For the text-containing cell, return its midpoint in (X, Y) coordinate format. 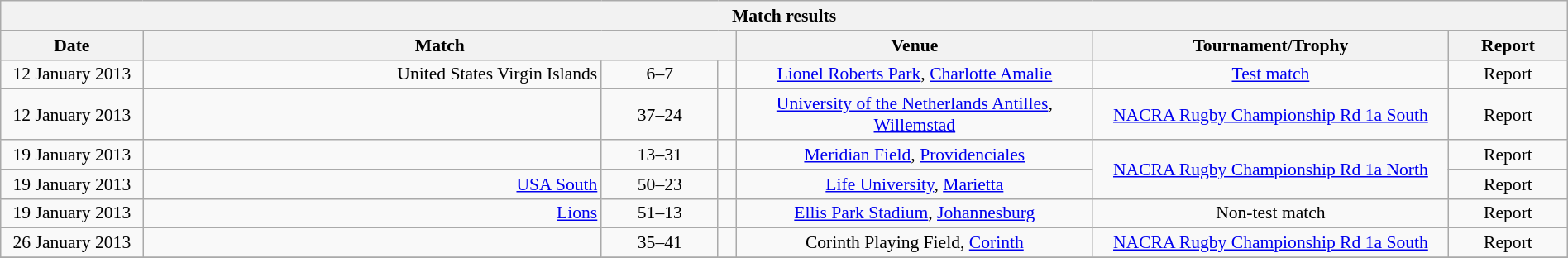
35–41 (660, 243)
50–23 (660, 184)
51–13 (660, 213)
Match results (784, 16)
Lionel Roberts Park, Charlotte Amalie (915, 74)
Corinth Playing Field, Corinth (915, 243)
26 January 2013 (72, 243)
Venue (915, 45)
6–7 (660, 74)
Ellis Park Stadium, Johannesburg (915, 213)
Meridian Field, Providenciales (915, 155)
United States Virgin Islands (372, 74)
37–24 (660, 114)
13–31 (660, 155)
Lions (372, 213)
Test match (1270, 74)
Date (72, 45)
USA South (372, 184)
Match (440, 45)
NACRA Rugby Championship Rd 1a North (1270, 169)
Life University, Marietta (915, 184)
University of the Netherlands Antilles, Willemstad (915, 114)
Tournament/Trophy (1270, 45)
Non-test match (1270, 213)
